Identify which cell holds the provided text, then report its (X, Y) central coordinate. 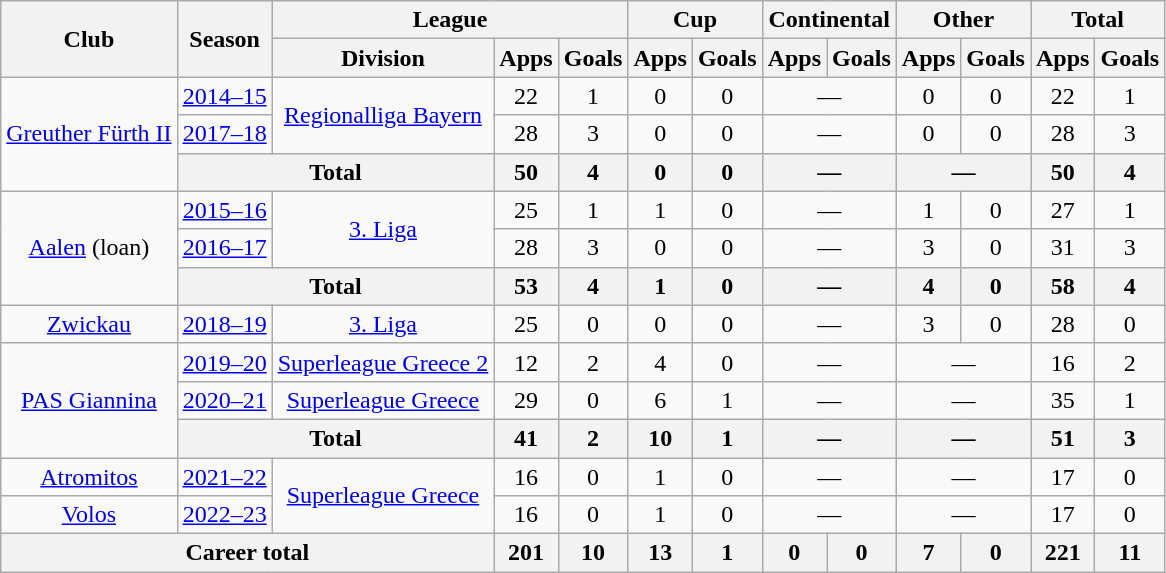
29 (526, 400)
41 (526, 438)
Zwickau (89, 324)
Regionalliga Bayern (383, 115)
Greuther Fürth II (89, 134)
Club (89, 39)
201 (526, 553)
Aalen (loan) (89, 248)
221 (1062, 553)
13 (660, 553)
53 (526, 286)
2020–21 (224, 400)
11 (1130, 553)
PAS Giannina (89, 400)
2019–20 (224, 362)
Superleague Greece 2 (383, 362)
Continental (829, 20)
31 (1062, 248)
Atromitos (89, 477)
2018–19 (224, 324)
12 (526, 362)
35 (1062, 400)
Other (963, 20)
51 (1062, 438)
2015–16 (224, 210)
2022–23 (224, 515)
2021–22 (224, 477)
League (450, 20)
58 (1062, 286)
Cup (695, 20)
Season (224, 39)
7 (928, 553)
27 (1062, 210)
2016–17 (224, 248)
6 (660, 400)
2017–18 (224, 134)
Career total (248, 553)
2014–15 (224, 96)
Volos (89, 515)
Division (383, 58)
